Identify which cell holds the provided text, then report its [x, y] central coordinate. 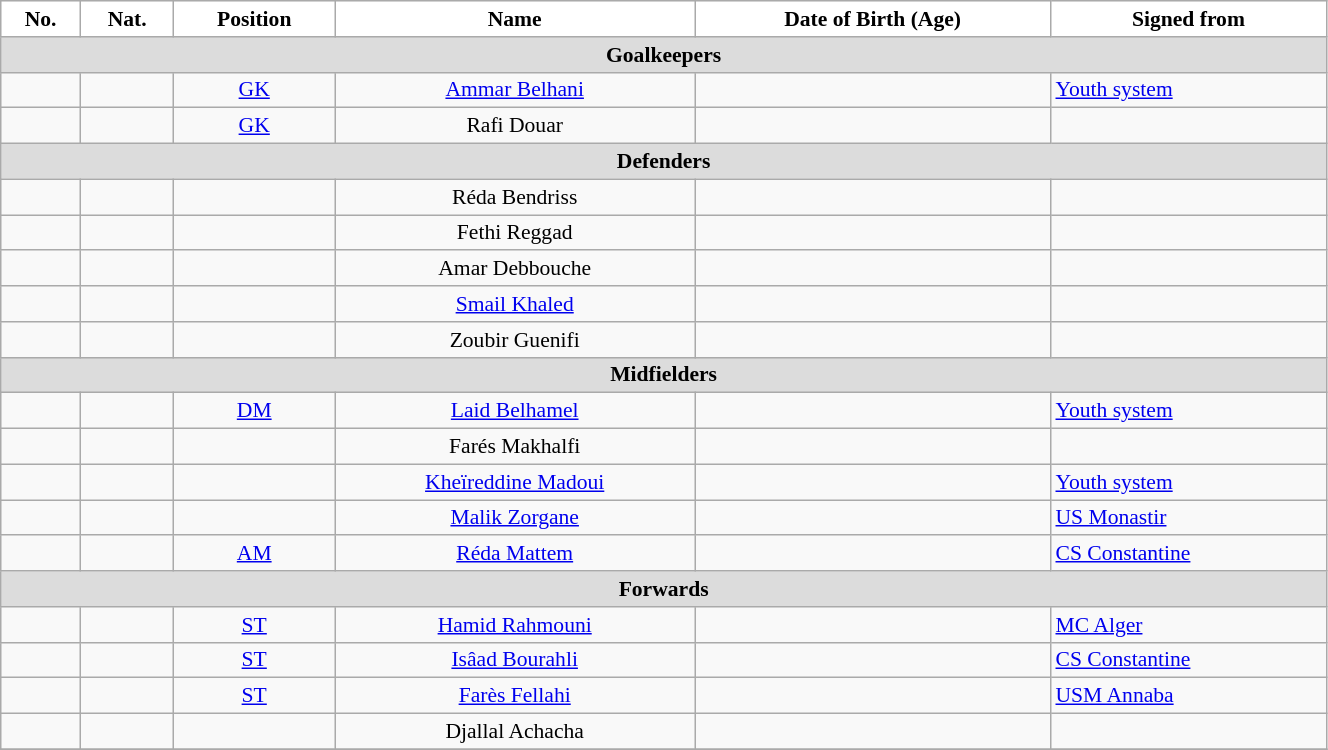
Rafi Douar [515, 126]
Farés Makhalfi [515, 447]
MC Alger [1188, 625]
Isâad Bourahli [515, 660]
Position [254, 19]
Amar Debbouche [515, 269]
Djallal Achacha [515, 732]
Nat. [126, 19]
No. [41, 19]
Defenders [664, 162]
Hamid Rahmouni [515, 625]
Name [515, 19]
Ammar Belhani [515, 90]
AM [254, 554]
Midfielders [664, 375]
Smail Khaled [515, 304]
Goalkeepers [664, 55]
Signed from [1188, 19]
Farès Fellahi [515, 696]
Forwards [664, 589]
Date of Birth (Age) [873, 19]
Kheïreddine Madoui [515, 482]
Réda Bendriss [515, 197]
Fethi Reggad [515, 233]
USM Annaba [1188, 696]
Zoubir Guenifi [515, 340]
Réda Mattem [515, 554]
Malik Zorgane [515, 518]
Laid Belhamel [515, 411]
US Monastir [1188, 518]
DM [254, 411]
